Search for the cell housing the specified text and yield its [X, Y] center coordinate. 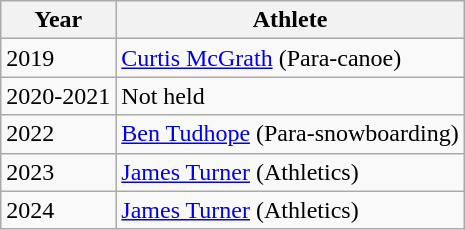
Not held [290, 96]
2024 [58, 210]
2020-2021 [58, 96]
2022 [58, 134]
Year [58, 20]
Curtis McGrath (Para-canoe) [290, 58]
Athlete [290, 20]
Ben Tudhope (Para-snowboarding) [290, 134]
2023 [58, 172]
2019 [58, 58]
